Detect which cell encompasses the target text, then output its [x, y] center coordinate. 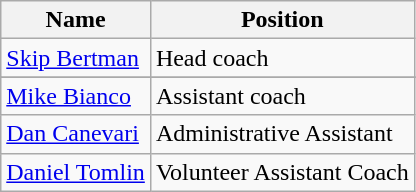
Daniel Tomlin [76, 172]
Administrative Assistant [282, 134]
Position [282, 20]
Volunteer Assistant Coach [282, 172]
Skip Bertman [76, 58]
Mike Bianco [76, 96]
Name [76, 20]
Assistant coach [282, 96]
Dan Canevari [76, 134]
Head coach [282, 58]
